Scan for the cell matching the given text and deliver its (X, Y) coordinate at center. 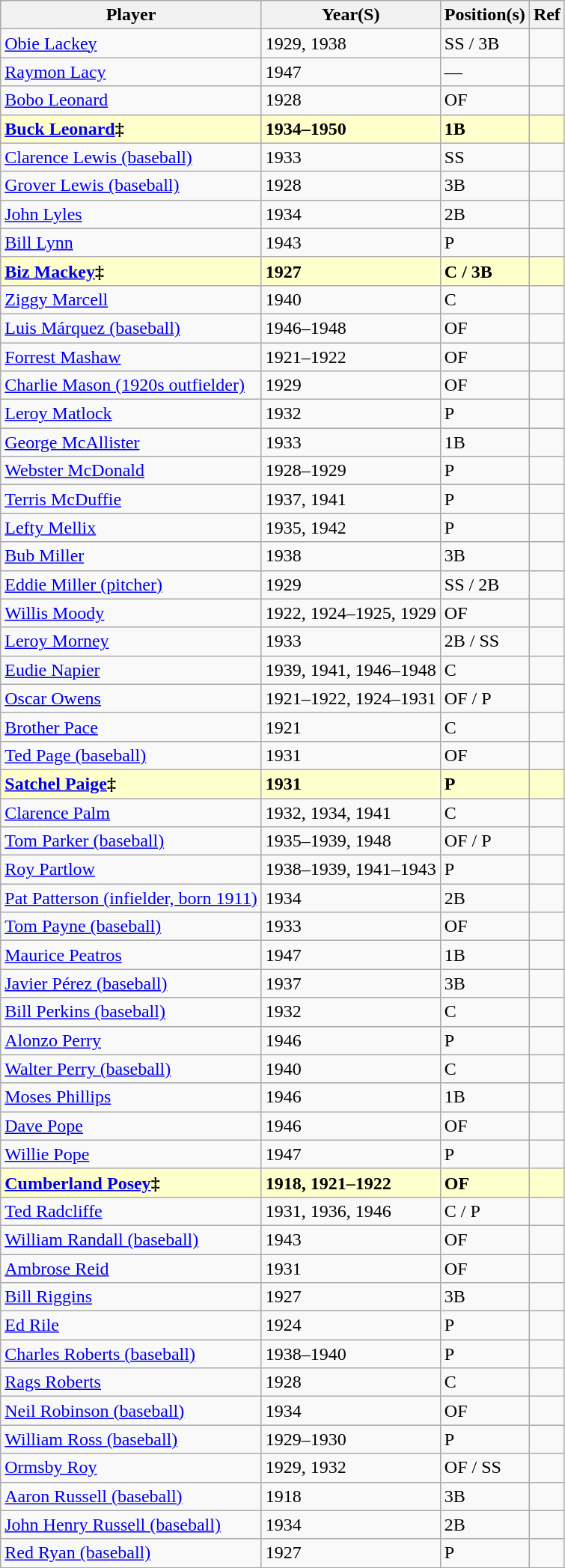
Cumberland Posey‡ (131, 1183)
Biz Mackey‡ (131, 271)
Brother Pace (131, 727)
Bill Lynn (131, 242)
Eddie Miller (pitcher) (131, 585)
Luis Márquez (baseball) (131, 328)
SS (485, 157)
Clarence Palm (131, 812)
OF / SS (485, 1468)
Ambrose Reid (131, 1269)
Ed Rile (131, 1326)
1918 (350, 1496)
1935, 1942 (350, 528)
1929, 1938 (350, 43)
Roy Partlow (131, 870)
Leroy Morney (131, 641)
Aaron Russell (baseball) (131, 1496)
C / P (485, 1211)
Pat Patterson (infielder, born 1911) (131, 898)
1928–1929 (350, 471)
Red Ryan (baseball) (131, 1553)
1918, 1921–1922 (350, 1183)
Javier Pérez (baseball) (131, 983)
1929, 1932 (350, 1468)
Forrest Mashaw (131, 357)
William Ross (baseball) (131, 1439)
— (485, 72)
Ref (546, 15)
Rags Roberts (131, 1382)
Oscar Owens (131, 698)
William Randall (baseball) (131, 1239)
1935–1939, 1948 (350, 841)
Satchel Paige‡ (131, 784)
Bub Miller (131, 556)
Player (131, 15)
Alonzo Perry (131, 1040)
1937, 1941 (350, 499)
C / 3B (485, 271)
Tom Payne (baseball) (131, 927)
1938–1940 (350, 1354)
Terris McDuffie (131, 499)
Ormsby Roy (131, 1468)
Bill Riggins (131, 1297)
1939, 1941, 1946–1948 (350, 670)
Ted Radcliffe (131, 1211)
1931, 1936, 1946 (350, 1211)
1921 (350, 727)
1937 (350, 983)
SS / 2B (485, 585)
1932, 1934, 1941 (350, 812)
1929–1930 (350, 1439)
Lefty Mellix (131, 528)
1922, 1924–1925, 1929 (350, 613)
2B / SS (485, 641)
1938–1939, 1941–1943 (350, 870)
Charlie Mason (1920s outfielder) (131, 385)
Bobo Leonard (131, 100)
1934–1950 (350, 129)
Walter Perry (baseball) (131, 1069)
Buck Leonard‡ (131, 129)
1924 (350, 1326)
1921–1922, 1924–1931 (350, 698)
John Lyles (131, 214)
1921–1922 (350, 357)
1938 (350, 556)
Charles Roberts (baseball) (131, 1354)
Bill Perkins (baseball) (131, 1012)
Eudie Napier (131, 670)
Willis Moody (131, 613)
1946–1948 (350, 328)
Dave Pope (131, 1126)
Raymon Lacy (131, 72)
Position(s) (485, 15)
Obie Lackey (131, 43)
George McAllister (131, 442)
Leroy Matlock (131, 414)
Webster McDonald (131, 471)
Year(S) (350, 15)
Willie Pope (131, 1154)
Clarence Lewis (baseball) (131, 157)
Maurice Peatros (131, 955)
John Henry Russell (baseball) (131, 1525)
Ted Page (baseball) (131, 755)
Grover Lewis (baseball) (131, 186)
Moses Phillips (131, 1097)
Ziggy Marcell (131, 299)
Neil Robinson (baseball) (131, 1411)
SS / 3B (485, 43)
Tom Parker (baseball) (131, 841)
